Scan for the cell matching the given text and deliver its [x, y] coordinate at center. 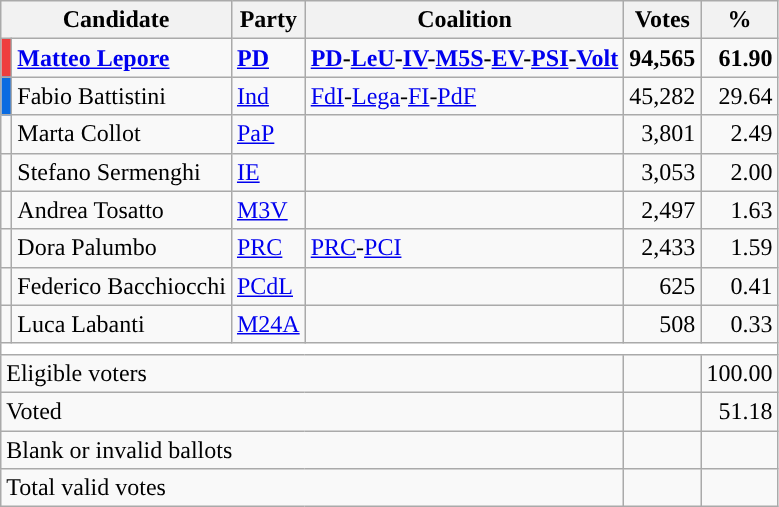
61.90 [740, 58]
Matteo Lepore [122, 58]
Ind [268, 96]
Coalition [464, 20]
2.49 [740, 134]
Stefano Sermenghi [122, 172]
2,497 [662, 210]
Marta Collot [122, 134]
Dora Palumbo [122, 248]
2,433 [662, 248]
M24A [268, 324]
100.00 [740, 373]
Eligible voters [312, 373]
625 [662, 286]
Voted [312, 411]
PD [268, 58]
PaP [268, 134]
Total valid votes [312, 488]
Andrea Tosatto [122, 210]
Party [268, 20]
PD-LeU-IV-M5S-EV-PSI-Volt [464, 58]
% [740, 20]
Candidate [116, 20]
0.33 [740, 324]
1.63 [740, 210]
Fabio Battistini [122, 96]
Federico Bacchiocchi [122, 286]
51.18 [740, 411]
Blank or invalid ballots [312, 449]
PRC-PCI [464, 248]
Votes [662, 20]
FdI-Lega-FI-PdF [464, 96]
IE [268, 172]
Luca Labanti [122, 324]
M3V [268, 210]
3,801 [662, 134]
1.59 [740, 248]
PRC [268, 248]
2.00 [740, 172]
0.41 [740, 286]
29.64 [740, 96]
508 [662, 324]
45,282 [662, 96]
94,565 [662, 58]
3,053 [662, 172]
PCdL [268, 286]
